Output the (x, y) coordinate of the center of the cell containing the given text.  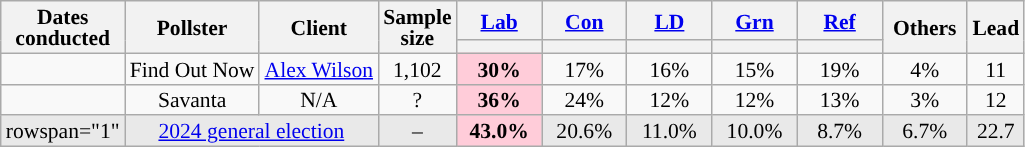
16% (670, 68)
36% (500, 100)
6.7% (924, 132)
Client (318, 27)
20.6% (584, 132)
Dates conducted (63, 27)
11 (996, 68)
15% (754, 68)
Lead (996, 27)
10.0% (754, 132)
43.0% (500, 132)
rowspan="1" (63, 132)
Alex Wilson (318, 68)
Pollster (192, 27)
Con (584, 20)
– (417, 132)
Lab (500, 20)
Savanta (192, 100)
Sample size (417, 27)
11.0% (670, 132)
Grn (754, 20)
30% (500, 68)
19% (840, 68)
4% (924, 68)
24% (584, 100)
17% (584, 68)
? (417, 100)
22.7 (996, 132)
13% (840, 100)
Find Out Now (192, 68)
8.7% (840, 132)
12 (996, 100)
N/A (318, 100)
1,102 (417, 68)
Others (924, 27)
Ref (840, 20)
LD (670, 20)
3% (924, 100)
2024 general election (252, 132)
